Search for the cell housing the specified text and yield its (X, Y) center coordinate. 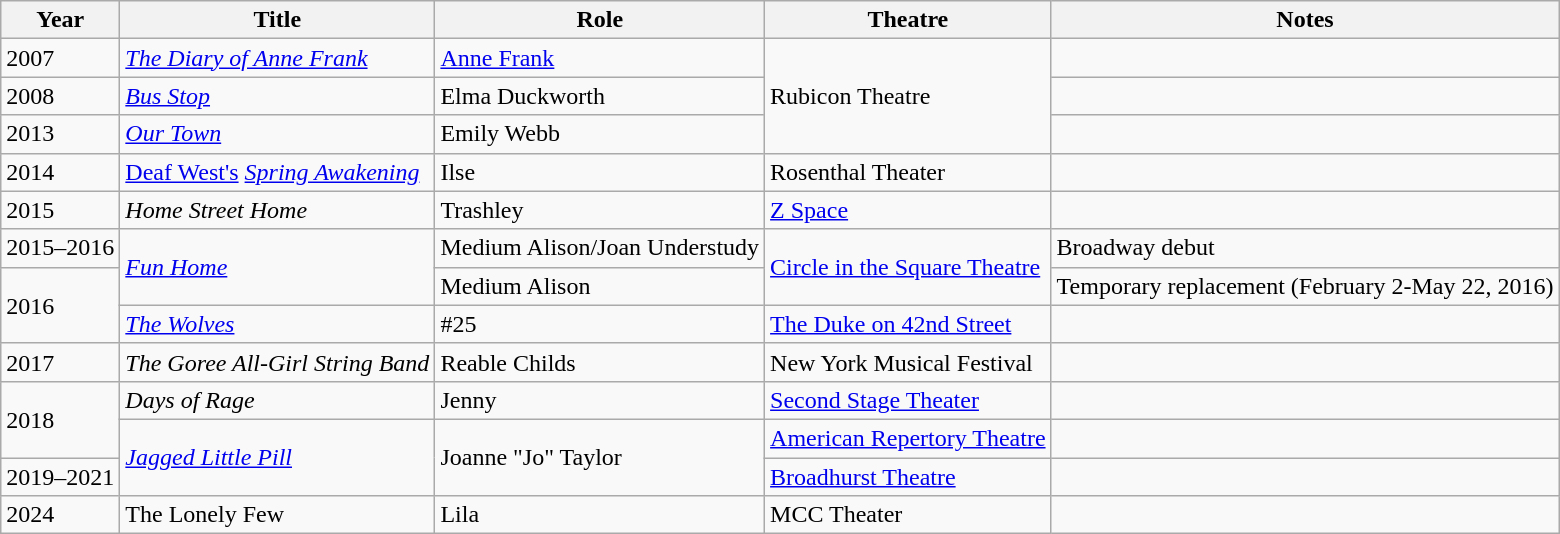
2019–2021 (60, 477)
Lila (600, 515)
Trashley (600, 210)
Our Town (278, 134)
2008 (60, 96)
2016 (60, 305)
Deaf West's Spring Awakening (278, 172)
Anne Frank (600, 58)
2024 (60, 515)
The Wolves (278, 324)
The Goree All-Girl String Band (278, 362)
The Lonely Few (278, 515)
2018 (60, 419)
Jenny (600, 400)
Rosenthal Theater (908, 172)
Circle in the Square Theatre (908, 267)
Notes (1305, 20)
Jagged Little Pill (278, 457)
Role (600, 20)
Year (60, 20)
2015 (60, 210)
Broadway debut (1305, 248)
Z Space (908, 210)
Theatre (908, 20)
New York Musical Festival (908, 362)
Fun Home (278, 267)
2015–2016 (60, 248)
Temporary replacement (February 2-May 22, 2016) (1305, 286)
Elma Duckworth (600, 96)
Days of Rage (278, 400)
Emily Webb (600, 134)
The Duke on 42nd Street (908, 324)
2014 (60, 172)
2017 (60, 362)
Home Street Home (278, 210)
Bus Stop (278, 96)
The Diary of Anne Frank (278, 58)
Medium Alison/Joan Understudy (600, 248)
Ilse (600, 172)
2013 (60, 134)
Title (278, 20)
Reable Childs (600, 362)
Second Stage Theater (908, 400)
MCC Theater (908, 515)
American Repertory Theatre (908, 438)
Joanne "Jo" Taylor (600, 457)
Broadhurst Theatre (908, 477)
Medium Alison (600, 286)
2007 (60, 58)
Rubicon Theatre (908, 96)
#25 (600, 324)
